Provide the (x, y) coordinate of the cell's center where the given text is located.  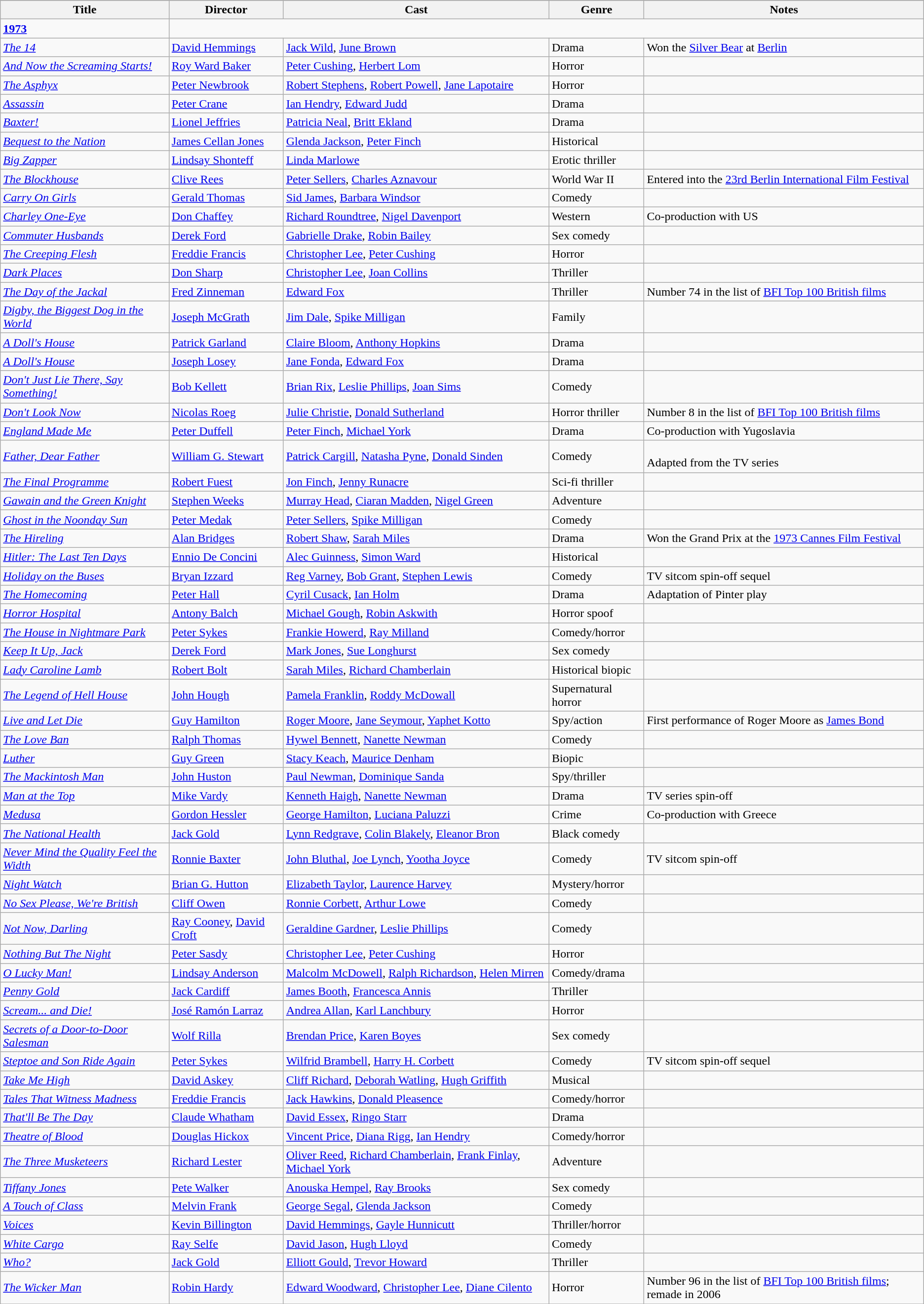
Mystery/horror (596, 884)
John Hough (226, 695)
Ronnie Baxter (226, 859)
No Sex Please, We're British (85, 903)
Guy Green (226, 758)
1973 (85, 29)
Luther (85, 758)
Sarah Miles, Richard Chamberlain (416, 670)
Sid James, Barbara Windsor (416, 197)
Lionel Jeffries (226, 122)
Penny Gold (85, 992)
Peter Sasdy (226, 954)
Kenneth Haigh, Nanette Newman (416, 796)
Alan Bridges (226, 538)
Patrick Garland (226, 343)
Co-production with US (784, 216)
Spy/action (596, 721)
Andrea Allan, Karl Lanchbury (416, 1010)
Tales That Witness Madness (85, 1099)
Tiffany Jones (85, 1187)
Jane Fonda, Edward Fox (416, 361)
Bryan Izzard (226, 576)
Don Chaffey (226, 216)
Assassin (85, 104)
Claire Bloom, Anthony Hopkins (416, 343)
Adaptation of Pinter play (784, 595)
Commuter Husbands (85, 235)
Take Me High (85, 1080)
William G. Stewart (226, 456)
Edward Woodward, Christopher Lee, Diane Cilento (416, 1288)
The Love Ban (85, 739)
Title (85, 10)
Big Zapper (85, 160)
Robert Bolt (226, 670)
Gerald Thomas (226, 197)
Oliver Reed, Richard Chamberlain, Frank Finlay, Michael York (416, 1162)
O Lucky Man! (85, 973)
The National Health (85, 833)
Mark Jones, Sue Longhurst (416, 651)
Roger Moore, Jane Seymour, Yaphet Kotto (416, 721)
The Asphyx (85, 85)
Pete Walker (226, 1187)
Medusa (85, 814)
First performance of Roger Moore as James Bond (784, 721)
Sci-fi thriller (596, 482)
TV series spin-off (784, 796)
Keep It Up, Jack (85, 651)
Stephen Weeks (226, 500)
David Askey (226, 1080)
David Hemmings, Gayle Hunnicutt (416, 1225)
Black comedy (596, 833)
Live and Let Die (85, 721)
Guy Hamilton (226, 721)
The Hireling (85, 538)
Peter Hall (226, 595)
Genre (596, 10)
The Wicker Man (85, 1288)
José Ramón Larraz (226, 1010)
John Huston (226, 777)
James Booth, Francesca Annis (416, 992)
Dark Places (85, 273)
World War II (596, 179)
Kevin Billington (226, 1225)
Robin Hardy (226, 1288)
Number 8 in the list of BFI Top 100 British films (784, 412)
Adapted from the TV series (784, 456)
Peter Newbrook (226, 85)
Musical (596, 1080)
Linda Marlowe (416, 160)
Carry On Girls (85, 197)
Digby, the Biggest Dog in the World (85, 317)
Don't Just Lie There, Say Something! (85, 387)
Reg Varney, Bob Grant, Stephen Lewis (416, 576)
Cast (416, 10)
Joseph McGrath (226, 317)
Clive Rees (226, 179)
Robert Stephens, Robert Powell, Jane Lapotaire (416, 85)
Historical biopic (596, 670)
Douglas Hickox (226, 1136)
Antony Balch (226, 614)
England Made Me (85, 431)
Co-production with Yugoslavia (784, 431)
Father, Dear Father (85, 456)
The Three Musketeers (85, 1162)
Lindsay Shonteff (226, 160)
Scream... and Die! (85, 1010)
And Now the Screaming Starts! (85, 66)
Paul Newman, Dominique Sanda (416, 777)
Thriller/horror (596, 1225)
Ian Hendry, Edward Judd (416, 104)
Peter Crane (226, 104)
Stacy Keach, Maurice Denham (416, 758)
Crime (596, 814)
Jon Finch, Jenny Runacre (416, 482)
Baxter! (85, 122)
Entered into the 23rd Berlin International Film Festival (784, 179)
Ray Selfe (226, 1243)
Horror thriller (596, 412)
Horror Hospital (85, 614)
Richard Lester (226, 1162)
Number 96 in the list of BFI Top 100 British films; remade in 2006 (784, 1288)
Director (226, 10)
Ghost in the Noonday Sun (85, 519)
Who? (85, 1263)
Joseph Losey (226, 361)
Won the Grand Prix at the 1973 Cannes Film Festival (784, 538)
Jim Dale, Spike Milligan (416, 317)
Peter Finch, Michael York (416, 431)
Claude Whatham (226, 1117)
George Hamilton, Luciana Paluzzi (416, 814)
The Homecoming (85, 595)
The Day of the Jackal (85, 292)
David Jason, Hugh Lloyd (416, 1243)
Voices (85, 1225)
Wolf Rilla (226, 1036)
Roy Ward Baker (226, 66)
Night Watch (85, 884)
David Hemmings (226, 47)
Won the Silver Bear at Berlin (784, 47)
The Creeping Flesh (85, 254)
Erotic thriller (596, 160)
Number 74 in the list of BFI Top 100 British films (784, 292)
Pamela Franklin, Roddy McDowall (416, 695)
Edward Fox (416, 292)
Notes (784, 10)
Christopher Lee, Joan Collins (416, 273)
Frankie Howerd, Ray Milland (416, 632)
Co-production with Greece (784, 814)
Robert Shaw, Sarah Miles (416, 538)
Vincent Price, Diana Rigg, Ian Hendry (416, 1136)
Jack Wild, June Brown (416, 47)
Brendan Price, Karen Boyes (416, 1036)
Hywel Bennett, Nanette Newman (416, 739)
Malcolm McDowell, Ralph Richardson, Helen Mirren (416, 973)
Fred Zinneman (226, 292)
TV sitcom spin-off (784, 859)
Jack Hawkins, Donald Pleasence (416, 1099)
Secrets of a Door-to-Door Salesman (85, 1036)
Steptoe and Son Ride Again (85, 1061)
Ray Cooney, David Croft (226, 929)
Brian G. Hutton (226, 884)
Ralph Thomas (226, 739)
John Bluthal, Joe Lynch, Yootha Joyce (416, 859)
Bequest to the Nation (85, 141)
Don't Look Now (85, 412)
The 14 (85, 47)
Never Mind the Quality Feel the Width (85, 859)
Peter Medak (226, 519)
Bob Kellett (226, 387)
Gabrielle Drake, Robin Bailey (416, 235)
Elizabeth Taylor, Laurence Harvey (416, 884)
Gawain and the Green Knight (85, 500)
Cliff Owen (226, 903)
James Cellan Jones (226, 141)
Not Now, Darling (85, 929)
Jack Cardiff (226, 992)
Lady Caroline Lamb (85, 670)
Lynn Redgrave, Colin Blakely, Eleanor Bron (416, 833)
Nothing But The Night (85, 954)
Hitler: The Last Ten Days (85, 557)
Patricia Neal, Britt Ekland (416, 122)
David Essex, Ringo Starr (416, 1117)
Julie Christie, Donald Sutherland (416, 412)
Biopic (596, 758)
A Touch of Class (85, 1206)
Holiday on the Buses (85, 576)
Ronnie Corbett, Arthur Lowe (416, 903)
Charley One-Eye (85, 216)
Brian Rix, Leslie Phillips, Joan Sims (416, 387)
Peter Sellers, Spike Milligan (416, 519)
Peter Sellers, Charles Aznavour (416, 179)
Wilfrid Brambell, Harry H. Corbett (416, 1061)
Spy/thriller (596, 777)
Gordon Hessler (226, 814)
Patrick Cargill, Natasha Pyne, Donald Sinden (416, 456)
Anouska Hempel, Ray Brooks (416, 1187)
White Cargo (85, 1243)
Robert Fuest (226, 482)
George Segal, Glenda Jackson (416, 1206)
Murray Head, Ciaran Madden, Nigel Green (416, 500)
Melvin Frank (226, 1206)
The House in Nightmare Park (85, 632)
Glenda Jackson, Peter Finch (416, 141)
Peter Duffell (226, 431)
The Mackintosh Man (85, 777)
Supernatural horror (596, 695)
Comedy/drama (596, 973)
Mike Vardy (226, 796)
The Blockhouse (85, 179)
The Legend of Hell House (85, 695)
Michael Gough, Robin Askwith (416, 614)
Family (596, 317)
Richard Roundtree, Nigel Davenport (416, 216)
Ennio De Concini (226, 557)
Horror spoof (596, 614)
Theatre of Blood (85, 1136)
Man at the Top (85, 796)
Geraldine Gardner, Leslie Phillips (416, 929)
That'll Be The Day (85, 1117)
Alec Guinness, Simon Ward (416, 557)
Nicolas Roeg (226, 412)
Don Sharp (226, 273)
Cyril Cusack, Ian Holm (416, 595)
Lindsay Anderson (226, 973)
Western (596, 216)
Elliott Gould, Trevor Howard (416, 1263)
The Final Programme (85, 482)
Cliff Richard, Deborah Watling, Hugh Griffith (416, 1080)
Peter Cushing, Herbert Lom (416, 66)
